Detect which cell encompasses the target text, then output its [X, Y] center coordinate. 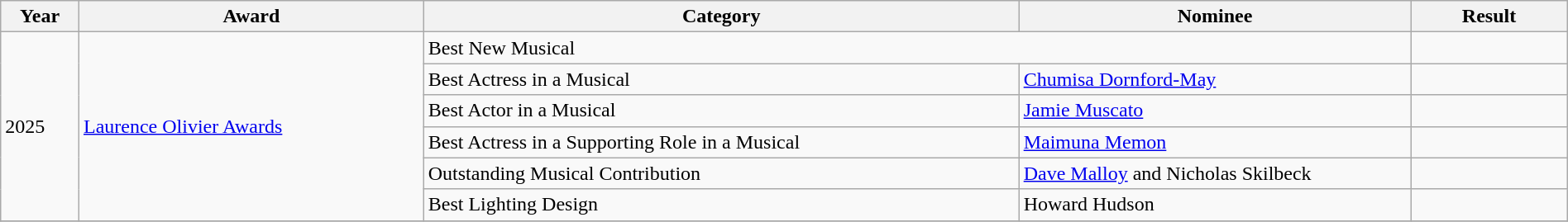
Best Lighting Design [721, 205]
Award [251, 17]
Best Actor in a Musical [721, 111]
Best Actress in a Musical [721, 79]
Category [721, 17]
Chumisa Dornford-May [1215, 79]
2025 [40, 126]
Laurence Olivier Awards [251, 126]
Dave Malloy and Nicholas Skilbeck [1215, 173]
Jamie Muscato [1215, 111]
Best Actress in a Supporting Role in a Musical [721, 142]
Year [40, 17]
Result [1489, 17]
Maimuna Memon [1215, 142]
Best New Musical [917, 48]
Outstanding Musical Contribution [721, 173]
Howard Hudson [1215, 205]
Nominee [1215, 17]
